From the cell containing the given text, extract its center point as [X, Y] coordinate. 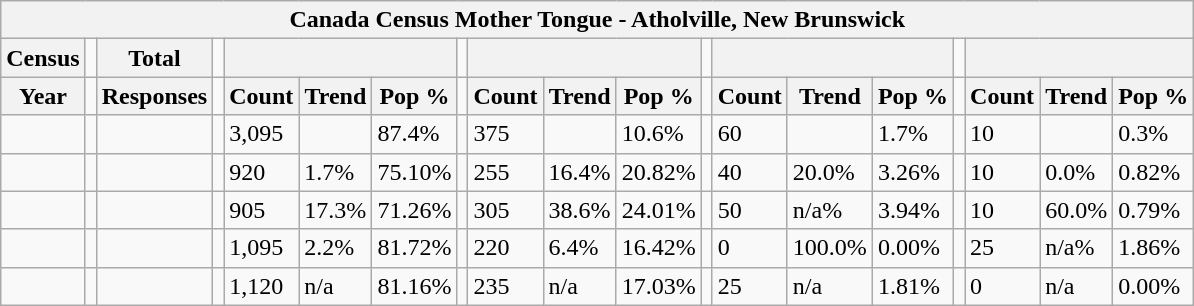
1,095 [262, 248]
305 [506, 210]
60 [750, 134]
100.0% [830, 248]
81.16% [414, 286]
0.3% [1154, 134]
81.72% [414, 248]
3,095 [262, 134]
905 [262, 210]
16.42% [658, 248]
10.6% [658, 134]
16.4% [580, 172]
Canada Census Mother Tongue - Atholville, New Brunswick [598, 20]
1.86% [1154, 248]
Year [43, 96]
375 [506, 134]
3.94% [912, 210]
Total [154, 58]
75.10% [414, 172]
38.6% [580, 210]
Responses [154, 96]
235 [506, 286]
1.81% [912, 286]
0.82% [1154, 172]
17.03% [658, 286]
Census [43, 58]
220 [506, 248]
920 [262, 172]
255 [506, 172]
50 [750, 210]
1,120 [262, 286]
2.2% [336, 248]
17.3% [336, 210]
20.0% [830, 172]
6.4% [580, 248]
40 [750, 172]
3.26% [912, 172]
0.79% [1154, 210]
0.0% [1076, 172]
87.4% [414, 134]
60.0% [1076, 210]
24.01% [658, 210]
20.82% [658, 172]
71.26% [414, 210]
